Find where the given text appears and provide that cell's center as (X, Y) coordinate. 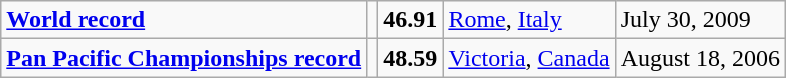
Victoria, Canada (529, 58)
World record (184, 20)
July 30, 2009 (700, 20)
Rome, Italy (529, 20)
August 18, 2006 (700, 58)
46.91 (410, 20)
48.59 (410, 58)
Pan Pacific Championships record (184, 58)
